Identify which cell holds the provided text, then report its [x, y] central coordinate. 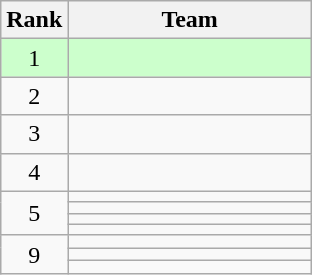
2 [34, 96]
9 [34, 254]
5 [34, 213]
Rank [34, 20]
3 [34, 134]
Team [190, 20]
4 [34, 172]
1 [34, 58]
